Locate the cell with the specified text and output its (x, y) center coordinate. 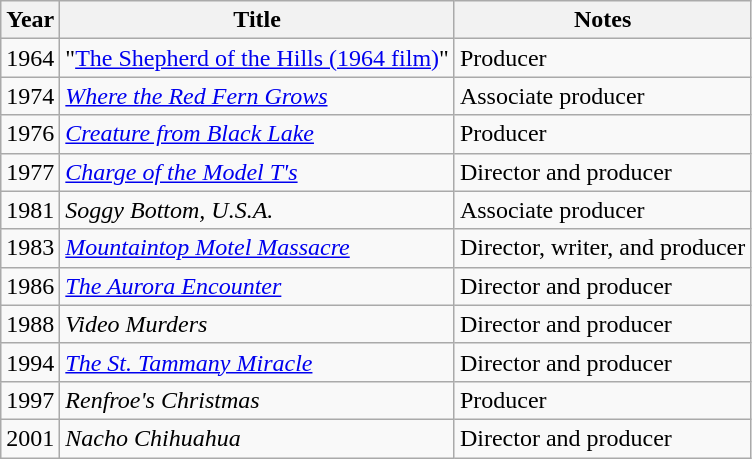
Renfroe's Christmas (258, 400)
1976 (30, 134)
1983 (30, 248)
2001 (30, 438)
1981 (30, 210)
Mountaintop Motel Massacre (258, 248)
1964 (30, 58)
The St. Tammany Miracle (258, 362)
"The Shepherd of the Hills (1964 film)" (258, 58)
Video Murders (258, 324)
Title (258, 20)
1994 (30, 362)
Notes (602, 20)
Creature from Black Lake (258, 134)
Where the Red Fern Grows (258, 96)
The Aurora Encounter (258, 286)
Director, writer, and producer (602, 248)
Soggy Bottom, U.S.A. (258, 210)
1974 (30, 96)
Charge of the Model T's (258, 172)
1988 (30, 324)
1997 (30, 400)
Year (30, 20)
1977 (30, 172)
1986 (30, 286)
Nacho Chihuahua (258, 438)
